Return [X, Y] of the center of cell containing provided text 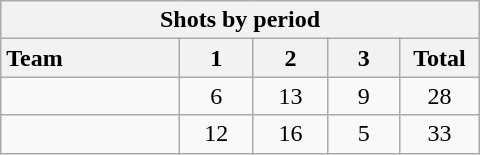
Team [90, 58]
12 [216, 134]
Shots by period [240, 20]
13 [290, 96]
3 [364, 58]
5 [364, 134]
9 [364, 96]
2 [290, 58]
16 [290, 134]
28 [440, 96]
6 [216, 96]
Total [440, 58]
33 [440, 134]
1 [216, 58]
